Search for the cell housing the specified text and yield its (x, y) center coordinate. 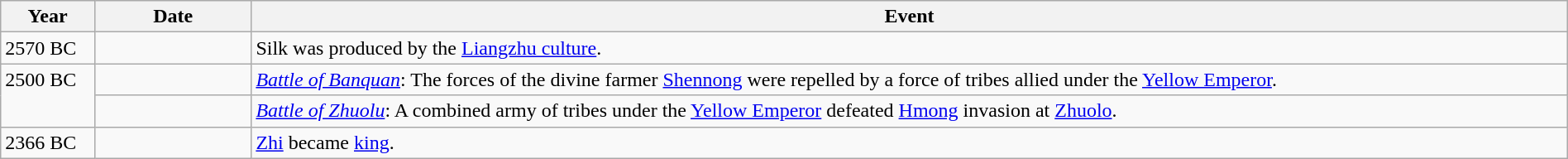
2570 BC (48, 48)
2500 BC (48, 95)
2366 BC (48, 142)
Battle of Banquan: The forces of the divine farmer Shennong were repelled by a force of tribes allied under the Yellow Emperor. (910, 79)
Zhi became king. (910, 142)
Battle of Zhuolu: A combined army of tribes under the Yellow Emperor defeated Hmong invasion at Zhuolo. (910, 111)
Silk was produced by the Liangzhu culture. (910, 48)
Event (910, 17)
Year (48, 17)
Date (172, 17)
